Locate the cell with the specified text and output its [x, y] center coordinate. 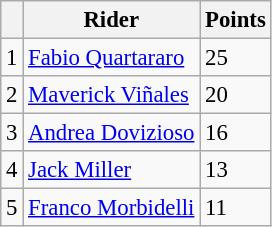
Points [236, 20]
Jack Miller [112, 170]
20 [236, 95]
Maverick Viñales [112, 95]
25 [236, 58]
Fabio Quartararo [112, 58]
1 [12, 58]
4 [12, 170]
3 [12, 133]
11 [236, 208]
Rider [112, 20]
2 [12, 95]
16 [236, 133]
13 [236, 170]
Andrea Dovizioso [112, 133]
Franco Morbidelli [112, 208]
5 [12, 208]
